Return [X, Y] of the center of cell containing provided text 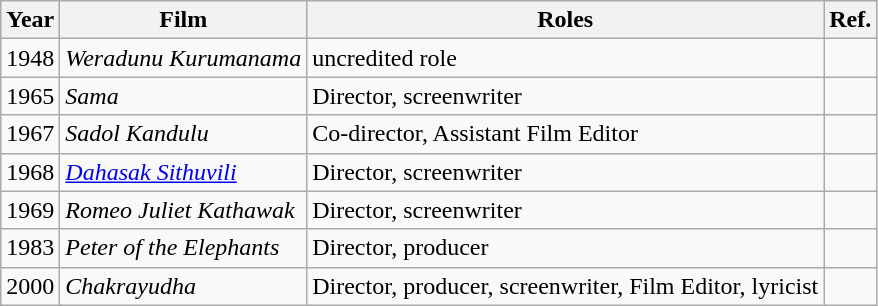
Film [184, 20]
uncredited role [566, 58]
1965 [30, 96]
Year [30, 20]
Chakrayudha [184, 286]
Director, producer, screenwriter, Film Editor, lyricist [566, 286]
1968 [30, 172]
Roles [566, 20]
Sadol Kandulu [184, 134]
1948 [30, 58]
Ref. [850, 20]
1967 [30, 134]
1983 [30, 248]
Sama [184, 96]
Dahasak Sithuvili [184, 172]
Peter of the Elephants [184, 248]
Co-director, Assistant Film Editor [566, 134]
1969 [30, 210]
Weradunu Kurumanama [184, 58]
Director, producer [566, 248]
Romeo Juliet Kathawak [184, 210]
2000 [30, 286]
